Find where the given text appears and provide that cell's center as (X, Y) coordinate. 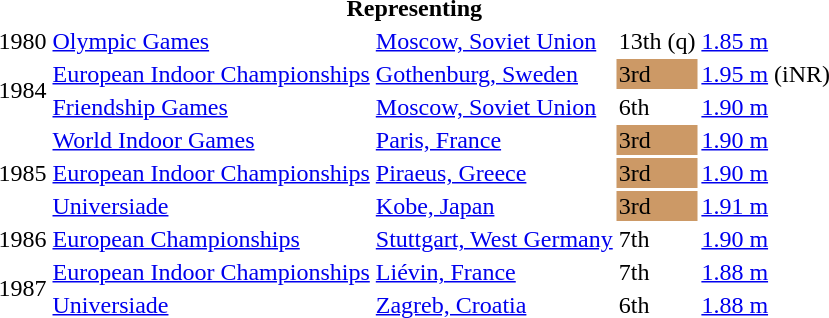
World Indoor Games (211, 140)
Liévin, France (494, 272)
Gothenburg, Sweden (494, 74)
Olympic Games (211, 41)
Stuttgart, West Germany (494, 239)
Piraeus, Greece (494, 173)
13th (q) (657, 41)
Kobe, Japan (494, 206)
European Championships (211, 239)
Paris, France (494, 140)
Universiade (211, 206)
6th (657, 107)
Friendship Games (211, 107)
